Return [x, y] of the center of cell containing provided text 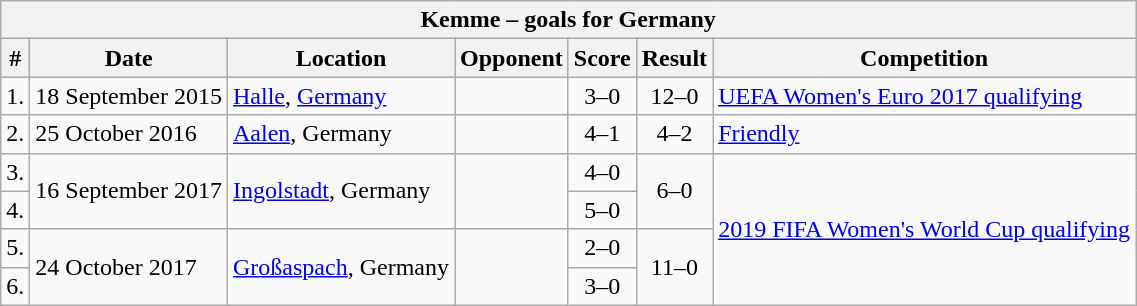
Halle, Germany [342, 96]
Großaspach, Germany [342, 267]
Result [674, 58]
18 September 2015 [129, 96]
4–1 [602, 134]
25 October 2016 [129, 134]
2. [16, 134]
Ingolstadt, Germany [342, 191]
3. [16, 172]
5–0 [602, 210]
2–0 [602, 248]
4–0 [602, 172]
4–2 [674, 134]
2019 FIFA Women's World Cup qualifying [924, 229]
5. [16, 248]
4. [16, 210]
Kemme – goals for Germany [568, 20]
Aalen, Germany [342, 134]
1. [16, 96]
11–0 [674, 267]
24 October 2017 [129, 267]
# [16, 58]
Friendly [924, 134]
16 September 2017 [129, 191]
Date [129, 58]
Opponent [511, 58]
UEFA Women's Euro 2017 qualifying [924, 96]
Location [342, 58]
Score [602, 58]
12–0 [674, 96]
6–0 [674, 191]
Competition [924, 58]
6. [16, 286]
